Return the (X, Y) coordinate for the center point of the cell that contains the specified text.  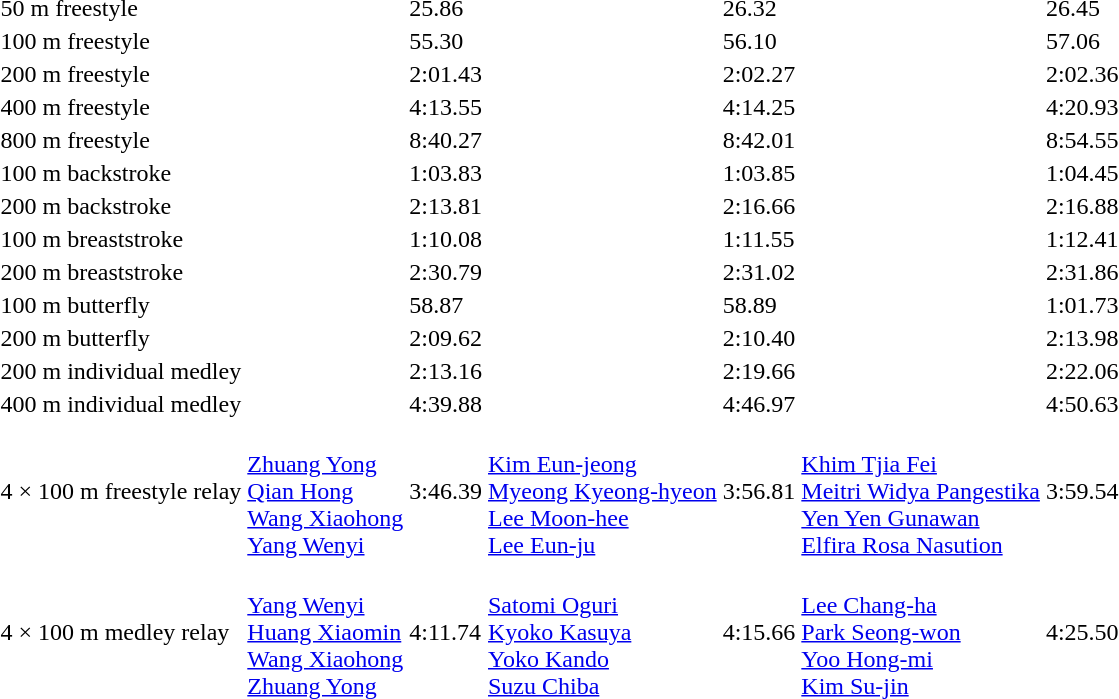
4:46.97 (759, 404)
Kim Eun-jeongMyeong Kyeong-hyeonLee Moon-heeLee Eun-ju (603, 491)
8:42.01 (759, 140)
2:13.81 (446, 206)
2:10.40 (759, 338)
4:14.25 (759, 107)
2:01.43 (446, 74)
2:09.62 (446, 338)
2:13.16 (446, 371)
4:13.55 (446, 107)
1:03.83 (446, 173)
2:16.66 (759, 206)
2:02.27 (759, 74)
1:03.85 (759, 173)
58.87 (446, 305)
3:46.39 (446, 491)
56.10 (759, 41)
1:10.08 (446, 239)
3:56.81 (759, 491)
Zhuang YongQian HongWang XiaohongYang Wenyi (326, 491)
Khim Tjia FeiMeitri Widya PangestikaYen Yen GunawanElfira Rosa Nasution (921, 491)
4:39.88 (446, 404)
58.89 (759, 305)
2:19.66 (759, 371)
2:31.02 (759, 272)
8:40.27 (446, 140)
1:11.55 (759, 239)
2:30.79 (446, 272)
55.30 (446, 41)
